Output the (x, y) coordinate of the center of the cell containing the given text.  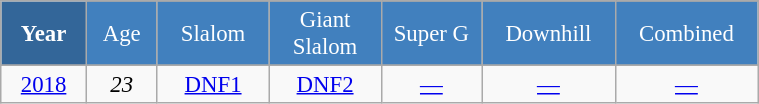
Year (44, 34)
DNF1 (213, 85)
GiantSlalom (325, 34)
DNF2 (325, 85)
Downhill (549, 34)
Age (122, 34)
Combined (686, 34)
Super G (432, 34)
Slalom (213, 34)
2018 (44, 85)
23 (122, 85)
